Return the [x, y] coordinate for the center point of the cell that contains the specified text.  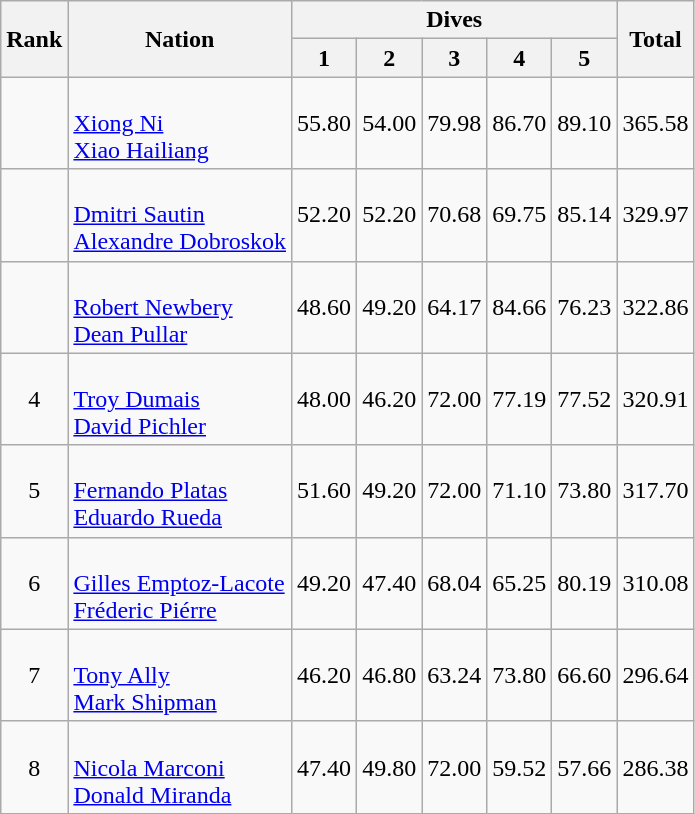
48.00 [324, 399]
57.66 [584, 767]
65.25 [520, 583]
64.17 [454, 307]
68.04 [454, 583]
Robert Newbery Dean Pullar [180, 307]
Xiong Ni Xiao Hailiang [180, 123]
Dives [454, 20]
69.75 [520, 215]
55.80 [324, 123]
310.08 [656, 583]
Tony Ally Mark Shipman [180, 675]
Troy Dumais David Pichler [180, 399]
84.66 [520, 307]
322.86 [656, 307]
79.98 [454, 123]
320.91 [656, 399]
77.19 [520, 399]
Nation [180, 39]
7 [34, 675]
286.38 [656, 767]
Fernando Platas Eduardo Rueda [180, 491]
89.10 [584, 123]
54.00 [390, 123]
86.70 [520, 123]
Rank [34, 39]
8 [34, 767]
63.24 [454, 675]
48.60 [324, 307]
1 [324, 58]
Nicola Marconi Donald Miranda [180, 767]
Gilles Emptoz-Lacote Fréderic Piérre [180, 583]
70.68 [454, 215]
2 [390, 58]
71.10 [520, 491]
Dmitri Sautin Alexandre Dobroskok [180, 215]
80.19 [584, 583]
329.97 [656, 215]
317.70 [656, 491]
Total [656, 39]
51.60 [324, 491]
77.52 [584, 399]
85.14 [584, 215]
296.64 [656, 675]
46.80 [390, 675]
6 [34, 583]
3 [454, 58]
66.60 [584, 675]
49.80 [390, 767]
365.58 [656, 123]
59.52 [520, 767]
76.23 [584, 307]
